Capture the cell that displays the provided text and extract its (x, y) central coordinate. 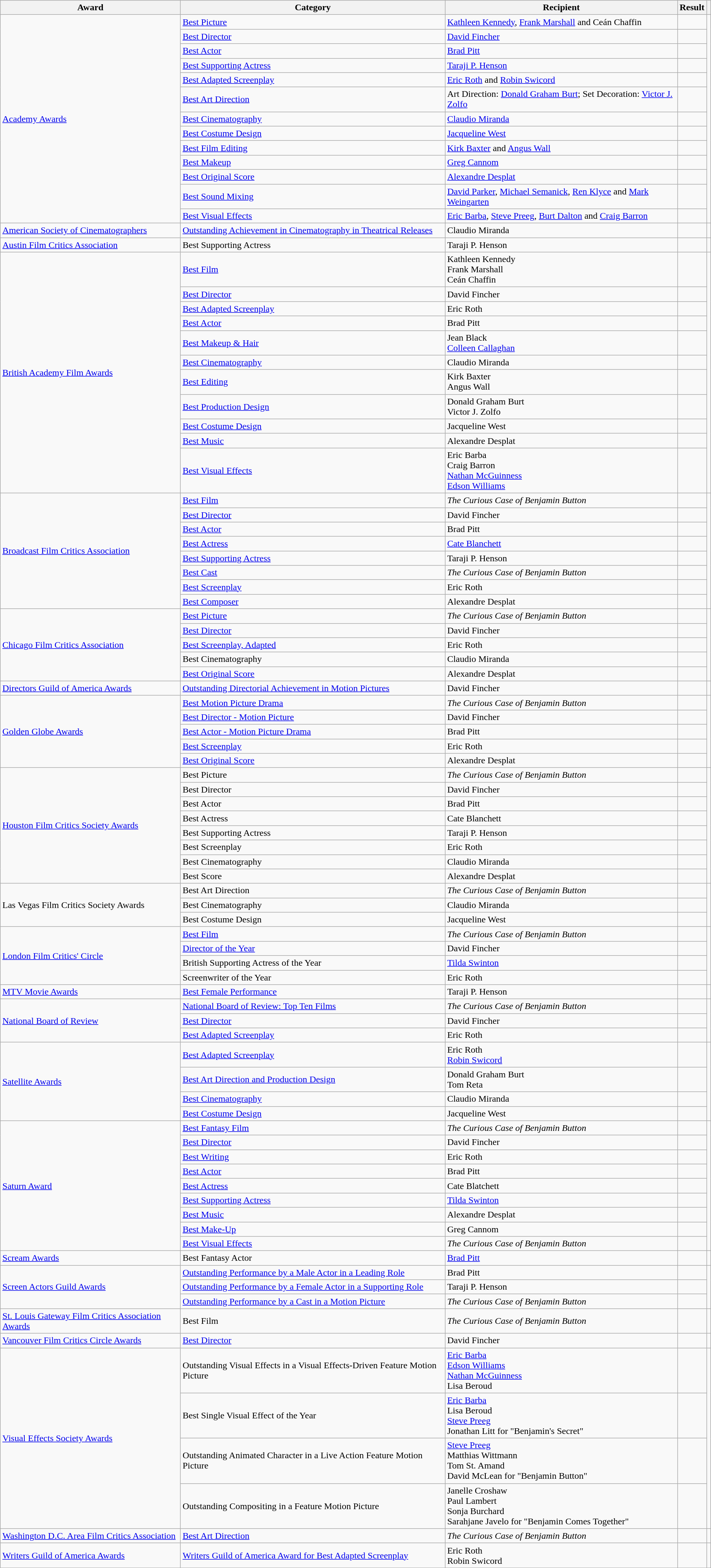
Kirk Baxter and Angus Wall (561, 148)
Best Make-Up (313, 1229)
Austin Film Critics Association (90, 245)
Donald Graham Burt Victor J. Zolfo (561, 406)
Category (313, 8)
Scream Awards (90, 1258)
Eric Barba Lisa Beroud Steve Preeg Jonathan Litt for "Benjamin's Secret" (561, 1416)
Eric Roth Robin Swicord (561, 1055)
Directors Guild of America Awards (90, 688)
Best Single Visual Effect of the Year (313, 1416)
Best Fantasy Actor (313, 1258)
St. Louis Gateway Film Critics Association Awards (90, 1321)
Best Composer (313, 602)
Kathleen Kennedy Frank Marshall Ceán Chaffin (561, 270)
Outstanding Achievement in Cinematography in Theatrical Releases (313, 231)
Writers Guild of America Award for Best Adapted Screenplay (313, 1555)
Best Cast (313, 573)
Screenwriter of the Year (313, 977)
Kathleen Kennedy, Frank Marshall and Ceán Chaffin (561, 22)
MTV Movie Awards (90, 992)
Eric Barba, Steve Preeg, Burt Dalton and Craig Barron (561, 216)
Kirk Baxter Angus Wall (561, 382)
Broadcast Film Critics Association (90, 551)
Best Editing (313, 382)
Eric Roth and Robin Swicord (561, 80)
Eric Barba Craig Barron Nathan McGuinness Edson Williams (561, 470)
Washington D.C. Area Film Critics Association (90, 1536)
David Parker, Michael Semanick, Ren Klyce and Mark Weingarten (561, 196)
Best Motion Picture Drama (313, 703)
Satellite Awards (90, 1082)
Best Actor - Motion Picture Drama (313, 731)
Best Score (313, 876)
Recipient (561, 8)
Janelle Croshaw Paul Lambert Sonja Burchard Sarahjane Javelo for "Benjamin Comes Together" (561, 1506)
Golden Globe Awards (90, 731)
Best Screenplay, Adapted (313, 645)
Award (90, 8)
Cate Blatchett (561, 1186)
Academy Awards (90, 119)
Best Sound Mixing (313, 196)
British Academy Film Awards (90, 373)
Vancouver Film Critics Circle Awards (90, 1341)
Best Writing (313, 1157)
Las Vegas Film Critics Society Awards (90, 905)
Best Production Design (313, 406)
Donald Graham BurtTom Reta (561, 1079)
National Board of Review (90, 1021)
London Film Critics' Circle (90, 955)
Visual Effects Society Awards (90, 1438)
National Board of Review: Top Ten Films (313, 1006)
Steve Preeg Matthias Wittmann Tom St. Amand David McLean for "Benjamin Button" (561, 1461)
Jean Black Colleen Callaghan (561, 343)
Houston Film Critics Society Awards (90, 826)
Director of the Year (313, 948)
Outstanding Performance by a Male Actor in a Leading Role (313, 1273)
Eric Barba Edson Williams Nathan McGuinness Lisa Beroud (561, 1370)
Eric RothRobin Swicord (561, 1555)
American Society of Cinematographers (90, 231)
Best Film Editing (313, 148)
Best Fantasy Film (313, 1128)
Art Direction: Donald Graham Burt; Set Decoration: Victor J. Zolfo (561, 99)
Screen Actors Guild Awards (90, 1287)
Best Makeup (313, 162)
Outstanding Performance by a Cast in a Motion Picture (313, 1301)
Chicago Film Critics Association (90, 645)
Outstanding Performance by a Female Actor in a Supporting Role (313, 1287)
Outstanding Visual Effects in a Visual Effects-Driven Feature Motion Picture (313, 1370)
Best Female Performance (313, 992)
Best Art Direction and Production Design (313, 1079)
Outstanding Directorial Achievement in Motion Pictures (313, 688)
British Supporting Actress of the Year (313, 963)
Outstanding Animated Character in a Live Action Feature Motion Picture (313, 1461)
Result (692, 8)
Saturn Award (90, 1186)
Best Makeup & Hair (313, 343)
Best Director - Motion Picture (313, 717)
Outstanding Compositing in a Feature Motion Picture (313, 1506)
Writers Guild of America Awards (90, 1555)
